Identify which cell holds the provided text, then report its (X, Y) central coordinate. 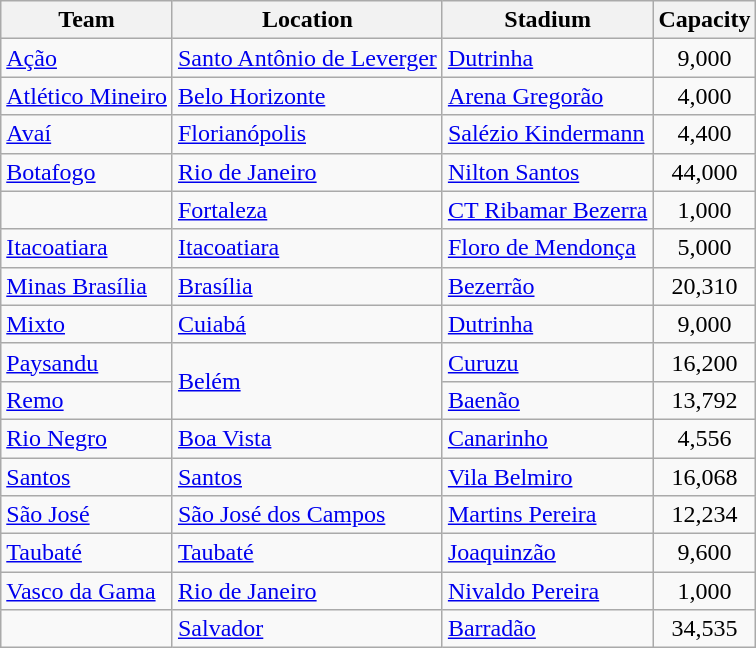
Minas Brasília (87, 286)
Salvador (307, 629)
Nilton Santos (548, 172)
16,068 (704, 477)
Mixto (87, 324)
Fortaleza (307, 210)
Baenão (548, 400)
13,792 (704, 400)
São José dos Campos (307, 515)
Belo Horizonte (307, 96)
Santo Antônio de Leverger (307, 58)
Bezerrão (548, 286)
Rio Negro (87, 438)
Botafogo (87, 172)
16,200 (704, 362)
Florianópolis (307, 134)
Boa Vista (307, 438)
Belém (307, 381)
CT Ribamar Bezerra (548, 210)
4,000 (704, 96)
Location (307, 20)
Curuzu (548, 362)
Vila Belmiro (548, 477)
4,556 (704, 438)
Paysandu (87, 362)
Floro de Mendonça (548, 248)
Team (87, 20)
44,000 (704, 172)
Barradão (548, 629)
12,234 (704, 515)
20,310 (704, 286)
Joaquinzão (548, 553)
Cuiabá (307, 324)
Martins Pereira (548, 515)
Avaí (87, 134)
Vasco da Gama (87, 591)
São José (87, 515)
Capacity (704, 20)
Nivaldo Pereira (548, 591)
Brasília (307, 286)
9,600 (704, 553)
Arena Gregorão (548, 96)
Stadium (548, 20)
5,000 (704, 248)
Canarinho (548, 438)
Salézio Kindermann (548, 134)
Ação (87, 58)
Remo (87, 400)
Atlético Mineiro (87, 96)
4,400 (704, 134)
34,535 (704, 629)
